Provide the [x, y] coordinate of the cell's center where the given text is located.  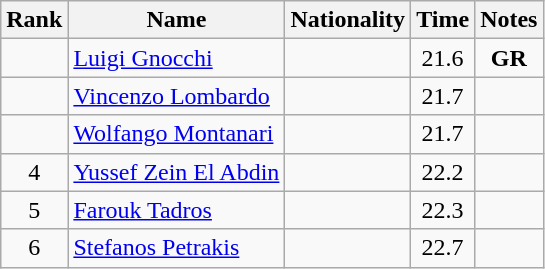
Farouk Tadros [176, 210]
22.2 [443, 172]
Yussef Zein El Abdin [176, 172]
Nationality [348, 20]
Notes [509, 20]
22.3 [443, 210]
5 [34, 210]
6 [34, 248]
Name [176, 20]
22.7 [443, 248]
Wolfango Montanari [176, 134]
Stefanos Petrakis [176, 248]
Rank [34, 20]
21.6 [443, 58]
4 [34, 172]
Luigi Gnocchi [176, 58]
Time [443, 20]
Vincenzo Lombardo [176, 96]
GR [509, 58]
